Detect which cell encompasses the target text, then output its (x, y) center coordinate. 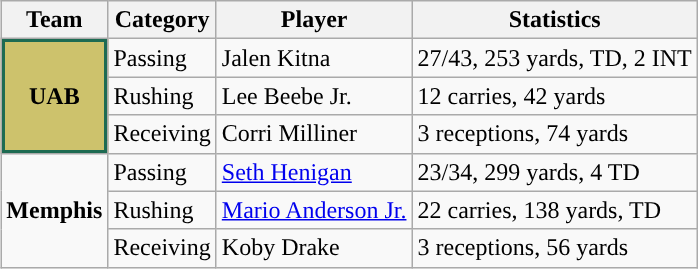
Jalen Kitna (314, 58)
Seth Henigan (314, 172)
Mario Anderson Jr. (314, 210)
3 receptions, 56 yards (554, 248)
Koby Drake (314, 248)
Statistics (554, 20)
Team (54, 20)
Player (314, 20)
23/34, 299 yards, 4 TD (554, 172)
27/43, 253 yards, TD, 2 INT (554, 58)
UAB (54, 96)
Category (162, 20)
12 carries, 42 yards (554, 96)
Memphis (54, 210)
3 receptions, 74 yards (554, 134)
Lee Beebe Jr. (314, 96)
Corri Milliner (314, 134)
22 carries, 138 yards, TD (554, 210)
